Capture the cell that displays the provided text and extract its [X, Y] central coordinate. 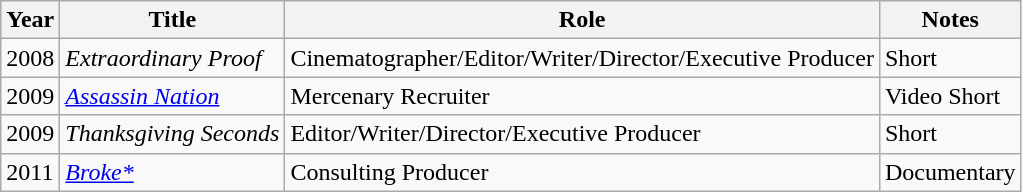
Role [582, 20]
Assassin Nation [172, 96]
Extraordinary Proof [172, 58]
Cinematographer/Editor/Writer/Director/Executive Producer [582, 58]
2008 [30, 58]
Mercenary Recruiter [582, 96]
Editor/Writer/Director/Executive Producer [582, 134]
Year [30, 20]
Documentary [950, 172]
Broke* [172, 172]
Title [172, 20]
Notes [950, 20]
Video Short [950, 96]
2011 [30, 172]
Thanksgiving Seconds [172, 134]
Consulting Producer [582, 172]
